Return [X, Y] of the center of cell containing provided text 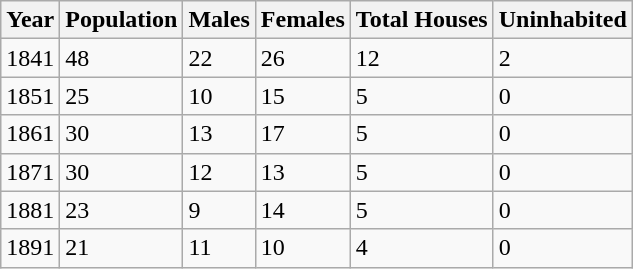
Females [302, 20]
1841 [30, 58]
1891 [30, 248]
Males [219, 20]
4 [422, 248]
23 [122, 210]
9 [219, 210]
15 [302, 96]
Year [30, 20]
Uninhabited [562, 20]
1871 [30, 172]
25 [122, 96]
1881 [30, 210]
1861 [30, 134]
14 [302, 210]
2 [562, 58]
26 [302, 58]
Population [122, 20]
22 [219, 58]
21 [122, 248]
48 [122, 58]
11 [219, 248]
Total Houses [422, 20]
1851 [30, 96]
17 [302, 134]
